Extract the (X, Y) coordinate from the center of the cell holding the provided text.  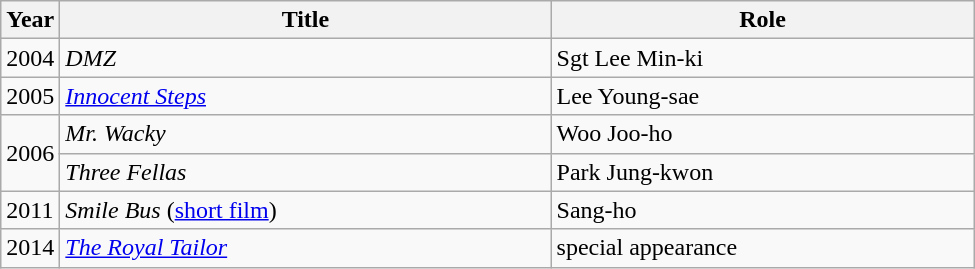
2014 (30, 248)
The Royal Tailor (306, 248)
2005 (30, 96)
2004 (30, 58)
special appearance (762, 248)
Role (762, 20)
Park Jung-kwon (762, 172)
Mr. Wacky (306, 134)
Title (306, 20)
Woo Joo-ho (762, 134)
Three Fellas (306, 172)
Sang-ho (762, 210)
Sgt Lee Min-ki (762, 58)
Lee Young-sae (762, 96)
Innocent Steps (306, 96)
2006 (30, 153)
Year (30, 20)
DMZ (306, 58)
Smile Bus (short film) (306, 210)
2011 (30, 210)
